Search for the cell housing the specified text and yield its (X, Y) center coordinate. 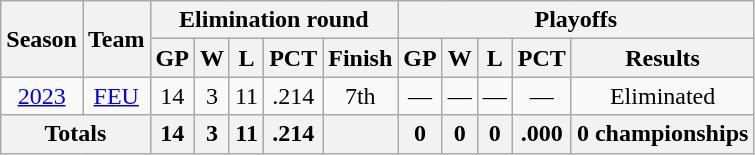
0 championships (662, 134)
Eliminated (662, 96)
Elimination round (274, 20)
Team (116, 39)
Totals (76, 134)
7th (360, 96)
2023 (42, 96)
.000 (542, 134)
Finish (360, 58)
FEU (116, 96)
Season (42, 39)
Playoffs (576, 20)
Results (662, 58)
